Search for the cell housing the specified text and yield its (X, Y) center coordinate. 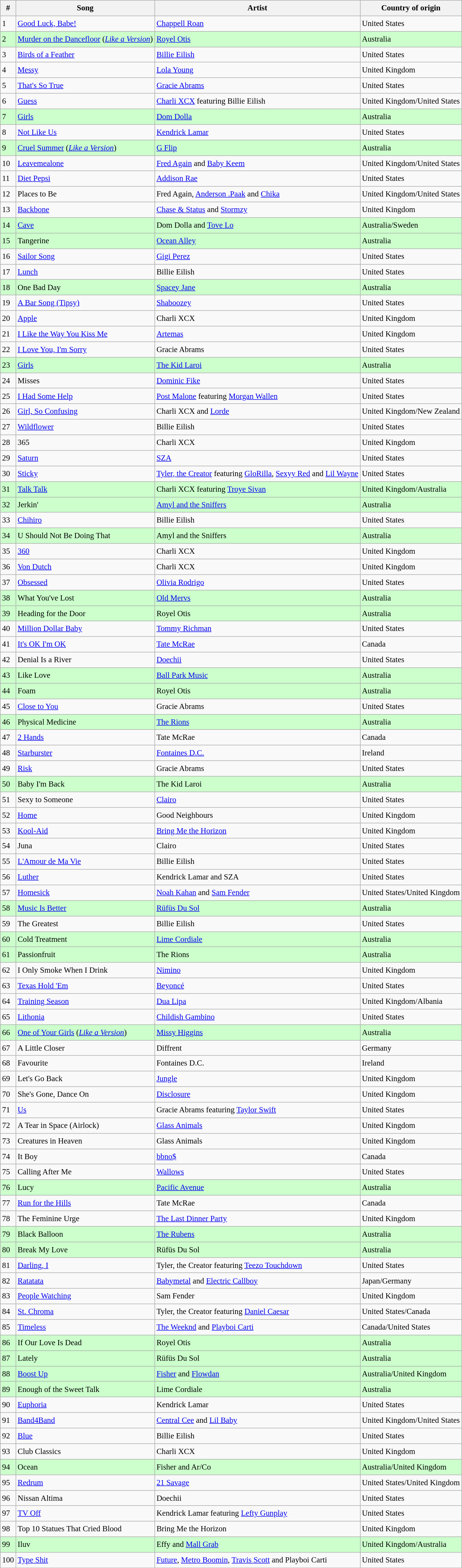
88 (8, 1374)
92 (8, 1436)
Australia/Sweden (411, 225)
Training Season (85, 1001)
2 (8, 40)
69 (8, 1079)
98 (8, 1529)
Jerkin' (85, 505)
Tangerine (85, 241)
94 (8, 1467)
Babymetal and Electric Callboy (257, 1281)
Charli XCX and Lorde (257, 412)
95 (8, 1482)
St. Chroma (85, 1312)
I Only Smoke When I Drink (85, 970)
Not Like Us (85, 132)
20 (8, 319)
Noah Kahan and Sam Fender (257, 893)
86 (8, 1343)
18 (8, 288)
Darling, I (85, 1265)
25 (8, 396)
19 (8, 303)
Good Neighbours (257, 815)
Country of origin (411, 8)
I Like the Way You Kiss Me (85, 334)
Old Mervs (257, 598)
36 (8, 567)
Gracie Abrams featuring Taylor Swift (257, 1110)
89 (8, 1390)
29 (8, 458)
It's OK I'm OK (85, 645)
64 (8, 1001)
365 (85, 443)
Cruel Summer (Like a Version) (85, 148)
If Our Love Is Dead (85, 1343)
73 (8, 1141)
Like Love (85, 676)
A Tear in Space (Airlock) (85, 1125)
42 (8, 660)
Home (85, 815)
Cold Treatment (85, 939)
81 (8, 1265)
50 (8, 784)
Kendrick Lamar featuring Lefty Gunplay (257, 1514)
Dom Dolla (257, 116)
Von Dutch (85, 567)
39 (8, 613)
bbno$ (257, 1157)
Lola Young (257, 70)
I Had Some Help (85, 396)
Girl, So Confusing (85, 412)
L'Amour de Ma Vie (85, 861)
Childish Gambino (257, 1017)
67 (8, 1048)
Dua Lipa (257, 1001)
96 (8, 1498)
Sam Fender (257, 1296)
United Kingdom/New Zealand (411, 412)
37 (8, 582)
79 (8, 1234)
91 (8, 1421)
3 (8, 55)
15 (8, 241)
Murder on the Dancefloor (Like a Version) (85, 40)
Lunch (85, 272)
24 (8, 380)
Good Luck, Babe! (85, 24)
21 Savage (257, 1482)
10 (8, 164)
83 (8, 1296)
77 (8, 1203)
87 (8, 1358)
Passionfruit (85, 955)
72 (8, 1125)
Physical Medicine (85, 722)
Song (85, 8)
26 (8, 412)
49 (8, 769)
Music Is Better (85, 909)
U Should Not Be Doing That (85, 536)
Timeless (85, 1327)
People Watching (85, 1296)
Places to Be (85, 194)
The Last Dinner Party (257, 1218)
Lately (85, 1358)
33 (8, 520)
Let's Go Back (85, 1079)
28 (8, 443)
27 (8, 427)
Boost Up (85, 1374)
16 (8, 256)
9 (8, 148)
53 (8, 831)
Close to You (85, 706)
35 (8, 552)
Fisher and Flowdan (257, 1374)
Messy (85, 70)
Nimino (257, 970)
56 (8, 877)
70 (8, 1094)
5 (8, 86)
I Love You, I'm Sorry (85, 349)
Charli XCX featuring Billie Eilish (257, 101)
Kendrick Lamar and SZA (257, 877)
8 (8, 132)
51 (8, 800)
Fred Again, Anderson .Paak and Chika (257, 194)
Future, Metro Boomin, Travis Scott and Playboi Carti (257, 1560)
14 (8, 225)
82 (8, 1281)
Lucy (85, 1188)
100 (8, 1560)
Kool-Aid (85, 831)
Million Dollar Baby (85, 629)
Japan/Germany (411, 1281)
# (8, 8)
46 (8, 722)
Charli XCX featuring Troye Sivan (257, 489)
Spacey Jane (257, 288)
Lithonia (85, 1017)
34 (8, 536)
7 (8, 116)
85 (8, 1327)
41 (8, 645)
Break My Love (85, 1250)
6 (8, 101)
59 (8, 924)
31 (8, 489)
Disclosure (257, 1094)
22 (8, 349)
Diet Pepsi (85, 179)
What You've Lost (85, 598)
55 (8, 861)
One Bad Day (85, 288)
57 (8, 893)
Addison Rae (257, 179)
Pacific Avenue (257, 1188)
Type Shit (85, 1560)
68 (8, 1064)
Dom Dolla and Tove Lo (257, 225)
Backbone (85, 210)
Misses (85, 380)
11 (8, 179)
Fisher and Ar/Co (257, 1467)
4 (8, 70)
63 (8, 986)
One of Your Girls (Like a Version) (85, 1033)
Heading for the Door (85, 613)
Obsessed (85, 582)
Leavemealone (85, 164)
Top 10 Statues That Cried Blood (85, 1529)
Juna (85, 846)
13 (8, 210)
Guess (85, 101)
Artemas (257, 334)
Homesick (85, 893)
Dominic Fike (257, 380)
Texas Hold 'Em (85, 986)
Luther (85, 877)
Saturn (85, 458)
Band4Band (85, 1421)
Iluv (85, 1545)
Diffrent (257, 1048)
The Feminine Urge (85, 1218)
93 (8, 1451)
30 (8, 474)
TV Off (85, 1514)
Beyoncé (257, 986)
Denial Is a River (85, 660)
Olivia Rodrigo (257, 582)
76 (8, 1188)
Ratatata (85, 1281)
Favourite (85, 1064)
Missy Higgins (257, 1033)
99 (8, 1545)
Apple (85, 319)
SZA (257, 458)
43 (8, 676)
Sticky (85, 474)
Chase & Status and Stormzy (257, 210)
Creatures in Heaven (85, 1141)
Blue (85, 1436)
78 (8, 1218)
Artist (257, 8)
Us (85, 1110)
It Boy (85, 1157)
Club Classics (85, 1451)
The Weeknd and Playboi Carti (257, 1327)
97 (8, 1514)
Starburster (85, 753)
She's Gone, Dance On (85, 1094)
G Flip (257, 148)
Redrum (85, 1482)
17 (8, 272)
54 (8, 846)
65 (8, 1017)
Chappell Roan (257, 24)
Ocean Alley (257, 241)
23 (8, 365)
United States/Canada (411, 1312)
Central Cee and Lil Baby (257, 1421)
Birds of a Feather (85, 55)
Cave (85, 225)
60 (8, 939)
38 (8, 598)
Sexy to Someone (85, 800)
52 (8, 815)
2 Hands (85, 737)
45 (8, 706)
66 (8, 1033)
44 (8, 691)
Germany (411, 1048)
Calling After Me (85, 1172)
Chihiro (85, 520)
A Little Closer (85, 1048)
Ball Park Music (257, 676)
Black Balloon (85, 1234)
360 (85, 552)
United Kingdom/Albania (411, 1001)
Tyler, the Creator featuring Daniel Caesar (257, 1312)
Sailor Song (85, 256)
Talk Talk (85, 489)
Canada/United States (411, 1327)
The Rubens (257, 1234)
74 (8, 1157)
75 (8, 1172)
Tyler, the Creator featuring Teezo Touchdown (257, 1265)
62 (8, 970)
Post Malone featuring Morgan Wallen (257, 396)
Ocean (85, 1467)
A Bar Song (Tipsy) (85, 303)
Risk (85, 769)
Foam (85, 691)
Fred Again and Baby Keem (257, 164)
Run for the Hills (85, 1203)
Shaboozey (257, 303)
21 (8, 334)
84 (8, 1312)
The Greatest (85, 924)
Wallows (257, 1172)
Enough of the Sweet Talk (85, 1390)
Euphoria (85, 1405)
58 (8, 909)
90 (8, 1405)
That's So True (85, 86)
40 (8, 629)
80 (8, 1250)
Wildflower (85, 427)
Nissan Altima (85, 1498)
71 (8, 1110)
47 (8, 737)
32 (8, 505)
Baby I'm Back (85, 784)
Jungle (257, 1079)
1 (8, 24)
61 (8, 955)
Gigi Perez (257, 256)
48 (8, 753)
12 (8, 194)
Tyler, the Creator featuring GloRilla, Sexyy Red and Lil Wayne (257, 474)
Tommy Richman (257, 629)
Effy and Mall Grab (257, 1545)
